Capture the cell that displays the provided text and extract its (X, Y) central coordinate. 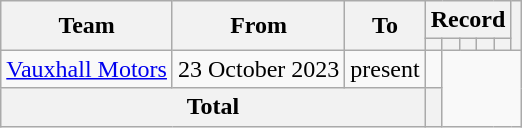
From (258, 26)
To (385, 26)
23 October 2023 (258, 69)
present (385, 69)
Total (213, 107)
Team (87, 26)
Vauxhall Motors (87, 69)
Record (468, 20)
